Provide the [X, Y] coordinate of the cell's center where the given text is located.  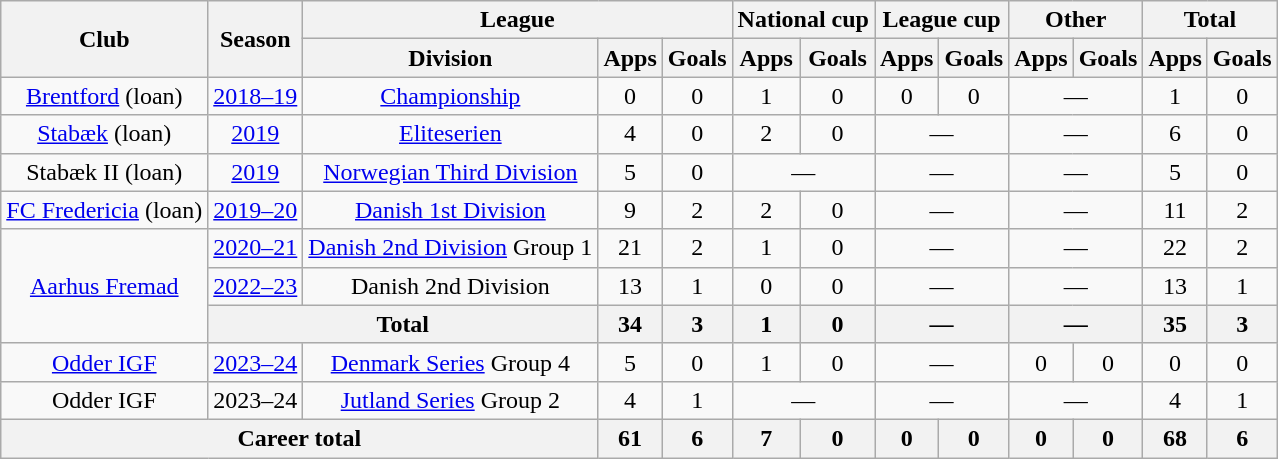
Aarhus Fremad [104, 286]
Danish 1st Division [450, 210]
Denmark Series Group 4 [450, 362]
Norwegian Third Division [450, 172]
34 [630, 324]
2019–20 [256, 210]
League cup [941, 20]
7 [766, 438]
Stabæk II (loan) [104, 172]
Eliteserien [450, 134]
61 [630, 438]
22 [1175, 248]
11 [1175, 210]
FC Fredericia (loan) [104, 210]
21 [630, 248]
Division [450, 58]
2018–19 [256, 96]
68 [1175, 438]
League [518, 20]
2022–23 [256, 286]
9 [630, 210]
Stabæk (loan) [104, 134]
Career total [300, 438]
National cup [803, 20]
35 [1175, 324]
2020–21 [256, 248]
Club [104, 39]
Season [256, 39]
Danish 2nd Division Group 1 [450, 248]
Danish 2nd Division [450, 286]
Brentford (loan) [104, 96]
Other [1076, 20]
Jutland Series Group 2 [450, 400]
Championship [450, 96]
